Detect which cell encompasses the target text, then output its [x, y] center coordinate. 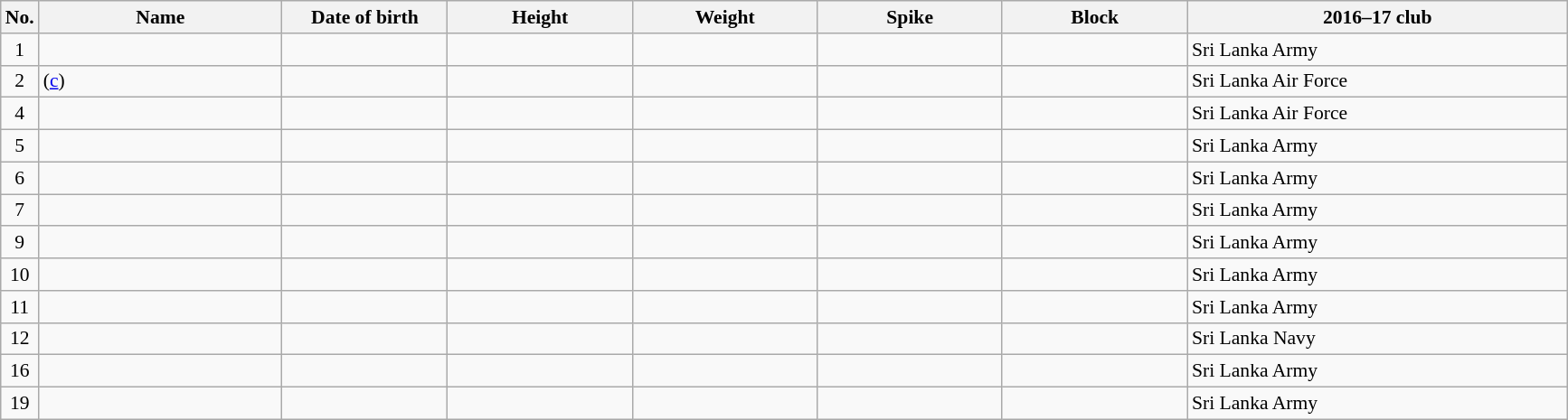
19 [20, 404]
4 [20, 114]
Name [161, 17]
Sri Lanka Navy [1378, 339]
6 [20, 178]
11 [20, 307]
7 [20, 210]
10 [20, 275]
No. [20, 17]
5 [20, 146]
16 [20, 371]
Spike [910, 17]
2 [20, 81]
9 [20, 243]
12 [20, 339]
Date of birth [365, 17]
Weight [725, 17]
Height [541, 17]
2016–17 club [1378, 17]
(c) [161, 81]
Block [1094, 17]
1 [20, 50]
